Determine the (X, Y) coordinate at the center of the cell enclosing the given text.  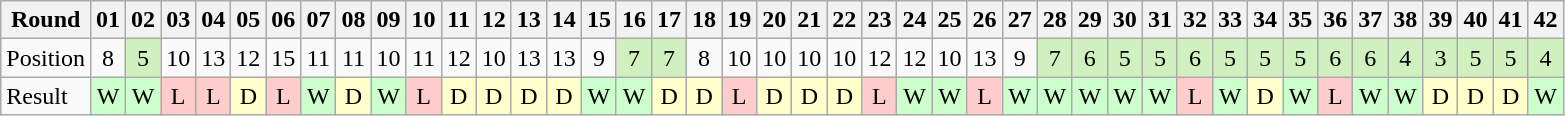
02 (144, 20)
34 (1266, 20)
40 (1476, 20)
28 (1054, 20)
31 (1160, 20)
23 (880, 20)
33 (1230, 20)
Result (46, 96)
24 (914, 20)
Round (46, 20)
30 (1124, 20)
Position (46, 58)
06 (284, 20)
39 (1440, 20)
03 (178, 20)
3 (1440, 58)
16 (634, 20)
04 (214, 20)
20 (774, 20)
36 (1336, 20)
17 (670, 20)
21 (810, 20)
07 (318, 20)
08 (354, 20)
26 (984, 20)
25 (950, 20)
32 (1194, 20)
35 (1300, 20)
14 (564, 20)
01 (108, 20)
05 (248, 20)
38 (1406, 20)
29 (1090, 20)
19 (740, 20)
22 (844, 20)
41 (1510, 20)
27 (1020, 20)
18 (704, 20)
09 (388, 20)
37 (1370, 20)
42 (1546, 20)
